From the cell containing the given text, extract its center point as [X, Y] coordinate. 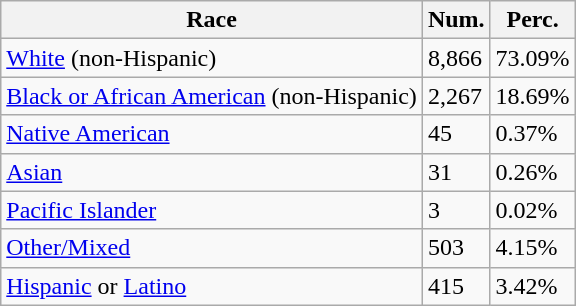
3 [456, 210]
415 [456, 286]
8,866 [456, 58]
73.09% [532, 58]
503 [456, 248]
Hispanic or Latino [212, 286]
Pacific Islander [212, 210]
0.02% [532, 210]
18.69% [532, 96]
Num. [456, 20]
Other/Mixed [212, 248]
3.42% [532, 286]
Native American [212, 134]
31 [456, 172]
0.26% [532, 172]
White (non-Hispanic) [212, 58]
4.15% [532, 248]
2,267 [456, 96]
Black or African American (non-Hispanic) [212, 96]
45 [456, 134]
Asian [212, 172]
Race [212, 20]
0.37% [532, 134]
Perc. [532, 20]
